Return the (X, Y) coordinate for the center point of the cell that contains the specified text.  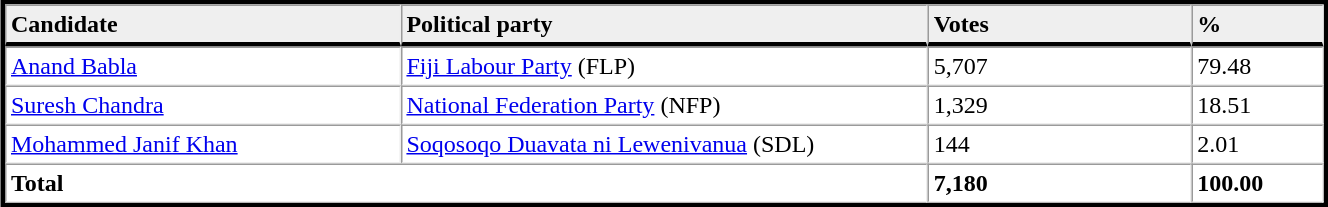
National Federation Party (NFP) (664, 106)
% (1257, 25)
Mohammed Janif Khan (202, 144)
Suresh Chandra (202, 106)
7,180 (1060, 184)
18.51 (1257, 106)
5,707 (1060, 66)
Soqosoqo Duavata ni Lewenivanua (SDL) (664, 144)
2.01 (1257, 144)
144 (1060, 144)
Political party (664, 25)
Candidate (202, 25)
79.48 (1257, 66)
100.00 (1257, 184)
Anand Babla (202, 66)
1,329 (1060, 106)
Fiji Labour Party (FLP) (664, 66)
Total (466, 184)
Votes (1060, 25)
